Pinpoint the cell where the given text exists, returning its (x, y) midpoint coordinate. 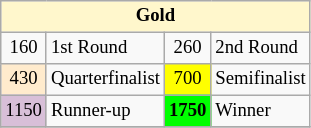
260 (187, 48)
430 (24, 80)
1750 (187, 112)
Gold (156, 16)
160 (24, 48)
Semifinalist (260, 80)
Runner-up (105, 112)
700 (187, 80)
2nd Round (260, 48)
1st Round (105, 48)
Winner (260, 112)
1150 (24, 112)
Quarterfinalist (105, 80)
